Capture the cell that displays the provided text and extract its [x, y] central coordinate. 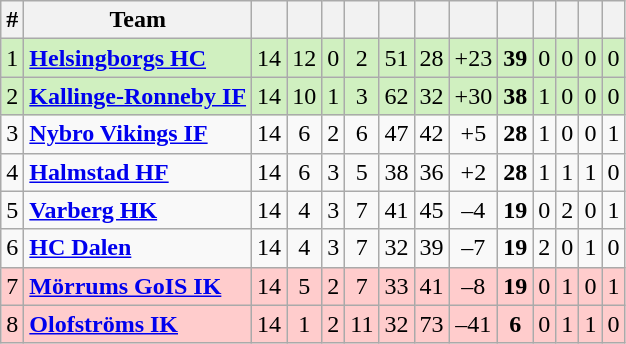
45 [432, 210]
–41 [474, 324]
–8 [474, 286]
10 [304, 96]
+2 [474, 172]
12 [304, 58]
HC Dalen [138, 248]
Kallinge-Ronneby IF [138, 96]
Team [138, 20]
33 [396, 286]
42 [432, 134]
Mörrums GoIS IK [138, 286]
–4 [474, 210]
51 [396, 58]
+23 [474, 58]
Helsingborgs HC [138, 58]
62 [396, 96]
Halmstad HF [138, 172]
# [12, 20]
8 [12, 324]
+5 [474, 134]
Olofströms IK [138, 324]
Varberg HK [138, 210]
47 [396, 134]
73 [432, 324]
11 [362, 324]
+30 [474, 96]
36 [432, 172]
–7 [474, 248]
Nybro Vikings IF [138, 134]
